Search for the cell housing the specified text and yield its [X, Y] center coordinate. 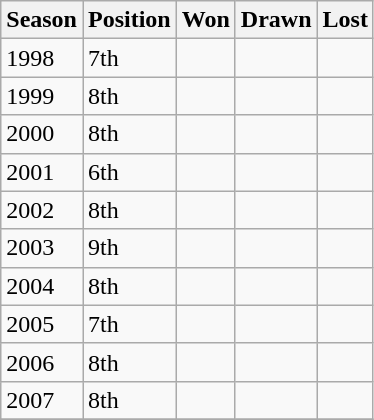
Position [129, 20]
2000 [42, 134]
6th [129, 172]
Drawn [276, 20]
2007 [42, 400]
Season [42, 20]
Won [206, 20]
1999 [42, 96]
9th [129, 248]
2005 [42, 324]
2006 [42, 362]
2002 [42, 210]
Lost [345, 20]
1998 [42, 58]
2001 [42, 172]
2004 [42, 286]
2003 [42, 248]
